Scan for the cell matching the given text and deliver its (x, y) coordinate at center. 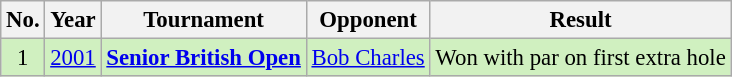
Year (73, 20)
No. (23, 20)
Won with par on first extra hole (580, 58)
Result (580, 20)
2001 (73, 58)
Tournament (204, 20)
Opponent (368, 20)
1 (23, 58)
Bob Charles (368, 58)
Senior British Open (204, 58)
